Capture the cell that displays the provided text and extract its [x, y] central coordinate. 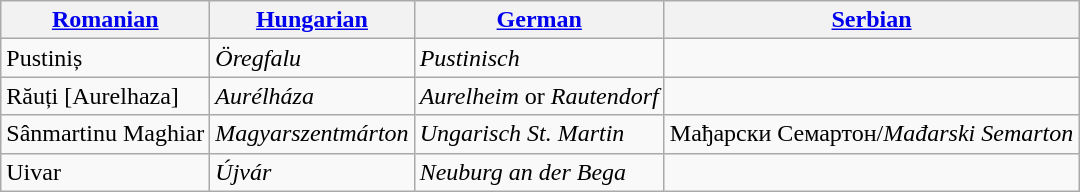
Hungarian [312, 20]
Romanian [106, 20]
German [539, 20]
Răuți [Aurelhaza] [106, 96]
Uivar [106, 172]
Мађарски Семартон/Mađarski Semarton [871, 134]
Neuburg an der Bega [539, 172]
Sânmartinu Maghiar [106, 134]
Öregfalu [312, 58]
Ungarisch St. Martin [539, 134]
Újvár [312, 172]
Pustinisch [539, 58]
Pustiniș [106, 58]
Magyarszentmárton [312, 134]
Aurelheim or Rautendorf [539, 96]
Aurélháza [312, 96]
Serbian [871, 20]
